Scan for the cell matching the given text and deliver its [X, Y] coordinate at center. 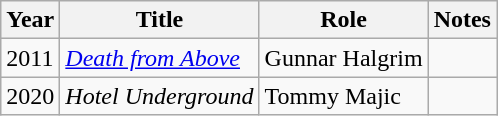
Gunnar Halgrim [344, 58]
Hotel Underground [160, 96]
Title [160, 20]
Tommy Majic [344, 96]
2020 [30, 96]
Death from Above [160, 58]
Role [344, 20]
Notes [462, 20]
Year [30, 20]
2011 [30, 58]
